Capture the cell that displays the provided text and extract its (x, y) central coordinate. 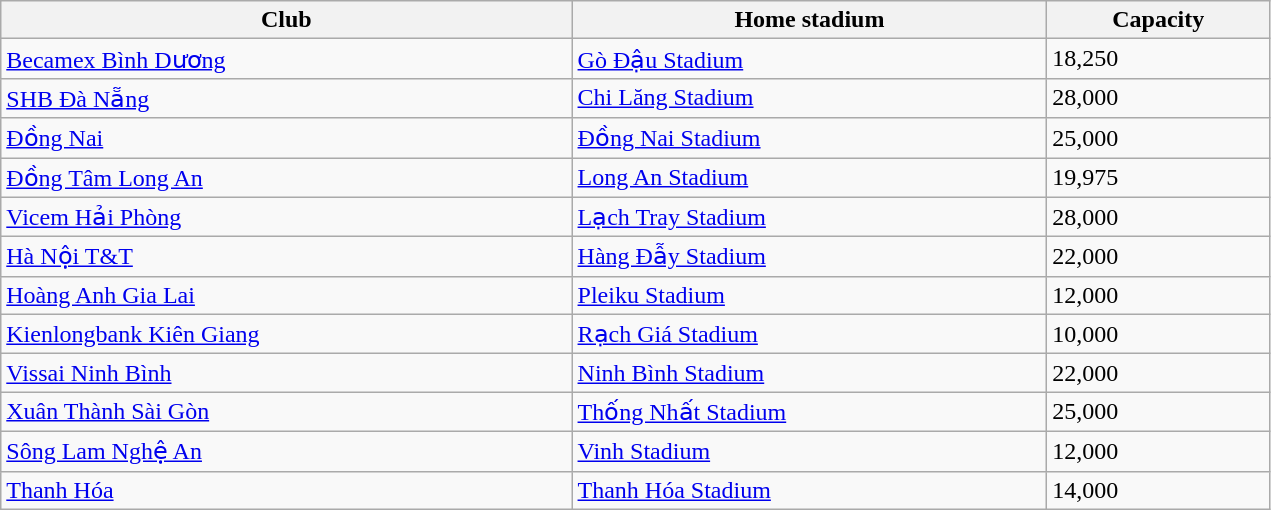
Vissai Ninh Bình (286, 373)
Rạch Giá Stadium (810, 334)
Kienlongbank Kiên Giang (286, 334)
14,000 (1158, 490)
Pleiku Stadium (810, 295)
Club (286, 20)
Capacity (1158, 20)
Hoàng Anh Gia Lai (286, 295)
Home stadium (810, 20)
Đồng Nai (286, 138)
Thanh Hóa Stadium (810, 490)
Chi Lăng Stadium (810, 98)
SHB Đà Nẵng (286, 98)
Vinh Stadium (810, 451)
Sông Lam Nghệ An (286, 451)
Lạch Tray Stadium (810, 217)
Xuân Thành Sài Gòn (286, 412)
Ninh Bình Stadium (810, 373)
Gò Đậu Stadium (810, 59)
Đồng Tâm Long An (286, 178)
Hàng Đẫy Stadium (810, 257)
Becamex Bình Dương (286, 59)
Vicem Hải Phòng (286, 217)
18,250 (1158, 59)
Đồng Nai Stadium (810, 138)
Thanh Hóa (286, 490)
10,000 (1158, 334)
Thống Nhất Stadium (810, 412)
Hà Nội T&T (286, 257)
19,975 (1158, 178)
Long An Stadium (810, 178)
